Scan for the cell matching the given text and deliver its [X, Y] coordinate at center. 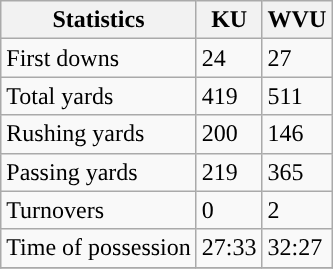
Rushing yards [99, 134]
27:33 [229, 248]
146 [297, 134]
Passing yards [99, 172]
27 [297, 58]
Statistics [99, 20]
Turnovers [99, 210]
24 [229, 58]
Time of possession [99, 248]
2 [297, 210]
KU [229, 20]
219 [229, 172]
200 [229, 134]
WVU [297, 20]
419 [229, 96]
32:27 [297, 248]
511 [297, 96]
365 [297, 172]
First downs [99, 58]
0 [229, 210]
Total yards [99, 96]
